Scan for the cell matching the given text and deliver its [X, Y] coordinate at center. 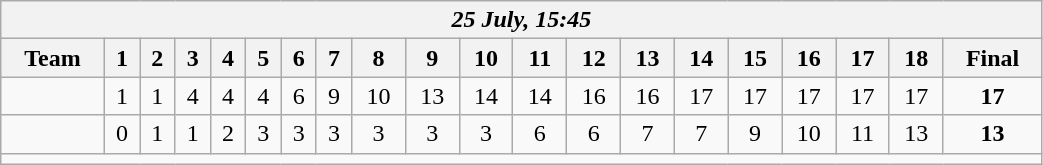
12 [594, 58]
5 [264, 58]
Team [53, 58]
18 [916, 58]
8 [379, 58]
25 July, 15:45 [522, 20]
Final [992, 58]
0 [122, 134]
15 [755, 58]
